Return [x, y] of the center of cell containing provided text 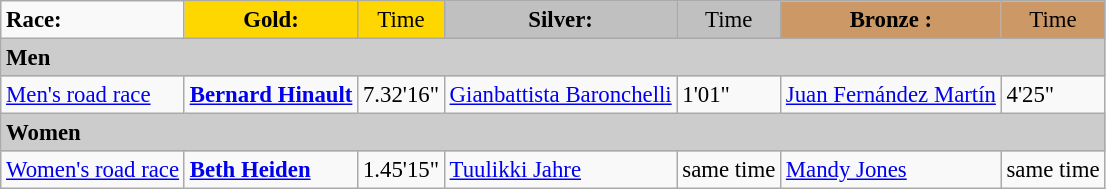
Tuulikki Jahre [560, 170]
1.45'15" [402, 170]
Beth Heiden [270, 170]
4'25" [1053, 95]
Mandy Jones [892, 170]
Silver: [560, 20]
Race: [93, 20]
Gold: [270, 20]
Bernard Hinault [270, 95]
1'01" [729, 95]
Juan Fernández Martín [892, 95]
Women [553, 133]
Bronze : [892, 20]
Women's road race [93, 170]
Men's road race [93, 95]
Men [553, 58]
7.32'16" [402, 95]
Gianbattista Baronchelli [560, 95]
